Detect which cell encompasses the target text, then output its [X, Y] center coordinate. 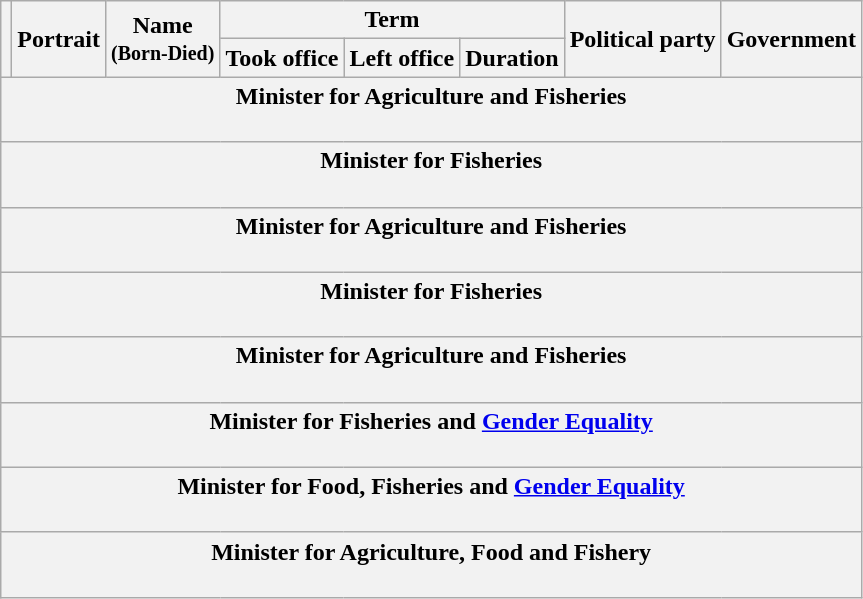
Duration [512, 58]
Took office [282, 58]
Government [791, 39]
Minister for Fisheries and Gender Equality [432, 434]
Portrait [59, 39]
Left office [402, 58]
Minister for Food, Fisheries and Gender Equality [432, 500]
Political party [642, 39]
Minister for Agriculture, Food and Fishery [432, 564]
Term [392, 20]
Name(Born-Died) [162, 39]
